Identify which cell holds the provided text, then report its [X, Y] central coordinate. 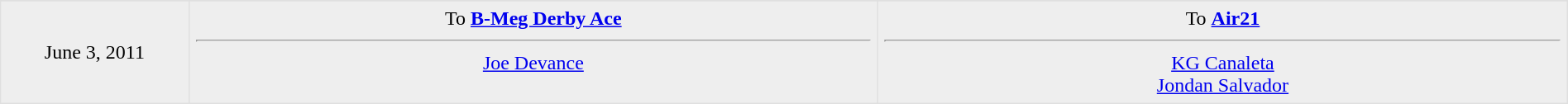
June 3, 2011 [94, 52]
To Air21KG CanaletaJondan Salvador [1223, 52]
To B-Meg Derby AceJoe Devance [533, 52]
